Determine the (x, y) coordinate at the center of the cell enclosing the given text.  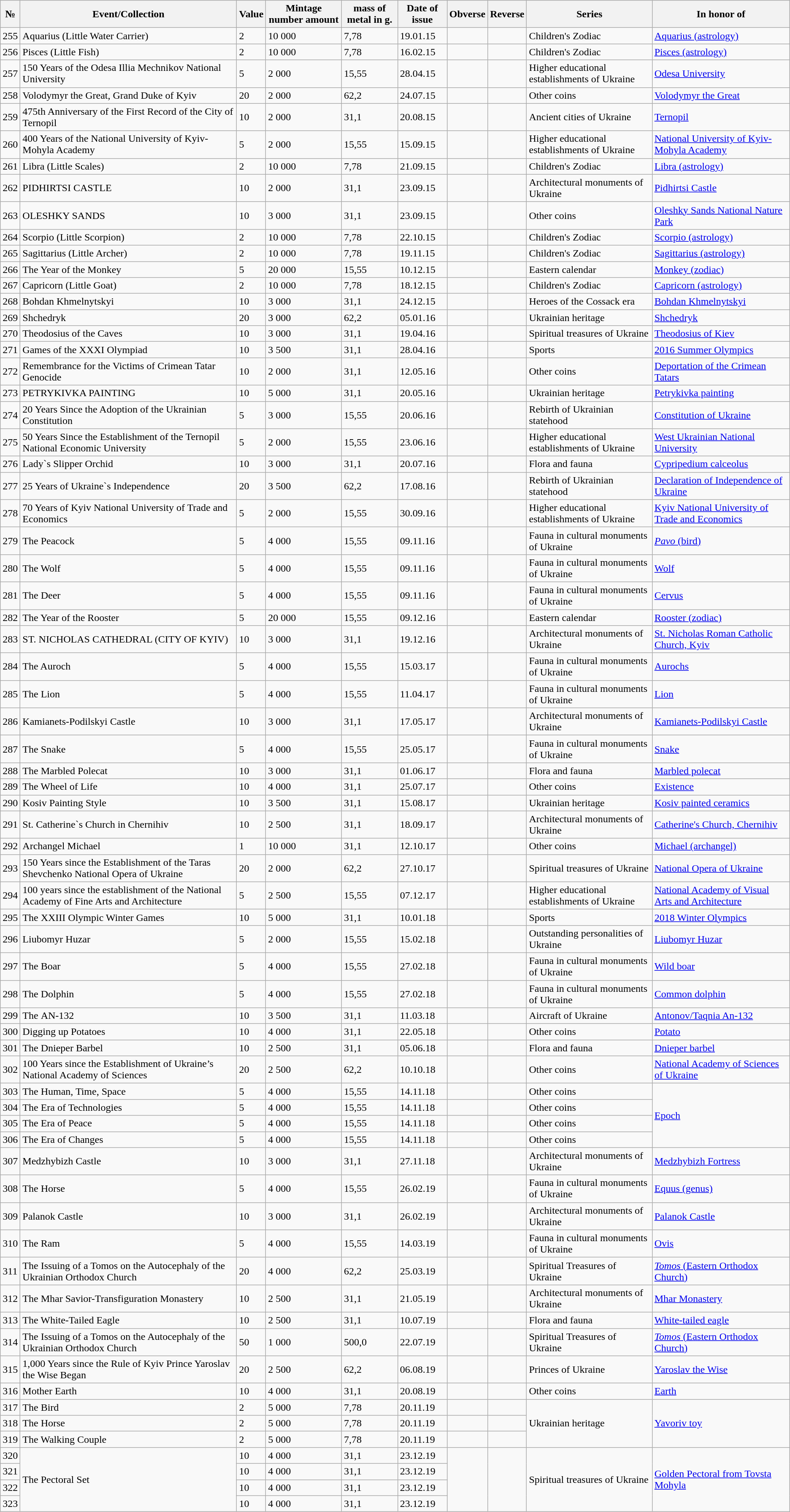
Medzhybizh Castle (128, 1161)
24.07.15 (422, 95)
290 (10, 803)
264 (10, 237)
Oleshky Sands National Nature Park (721, 215)
11.03.18 (422, 1016)
Pavo (bird) (721, 541)
The Wolf (128, 568)
National Academy of Visual Arts and Architecture (721, 895)
Michael (archangel) (721, 846)
The Marbled Polecat (128, 771)
314 (10, 1342)
ST. NICHOLAS CATHEDRAL (CITY OF KYIV) (128, 640)
Yaroslav the Wise (721, 1369)
19.11.15 (422, 253)
2018 Winter Olympics (721, 917)
The Era of Technologies (128, 1107)
Ancient cities of Ukraine (589, 117)
1,000 Years since the Rule of Kyiv Prince Yaroslav the Wise Began (128, 1369)
279 (10, 541)
12.05.16 (422, 371)
18.09.17 (422, 824)
20.07.16 (422, 464)
317 (10, 1407)
304 (10, 1107)
Dnieper barbel (721, 1048)
Pisces (astrology) (721, 52)
The Ram (128, 1244)
Common dolphin (721, 994)
24.12.15 (422, 302)
The Human, Time, Space (128, 1091)
Scorpio (Little Scorpion) (128, 237)
Date of issue (422, 14)
Equus (genus) (721, 1189)
297 (10, 966)
310 (10, 1244)
20 Years Since the Adoption of the Ukrainian Constitution (128, 415)
295 (10, 917)
OLESHKY SANDS (128, 215)
286 (10, 721)
Libra (astrology) (721, 166)
Kosiv Painting Style (128, 803)
303 (10, 1091)
Remembrance for the Victims of Crimean Tatar Genocide (128, 371)
Cypripedium calceolus (721, 464)
Libra (Little Scales) (128, 166)
14.03.19 (422, 1244)
306 (10, 1139)
Outstanding personalities of Ukraine (589, 939)
150 Years since the Establishment of the Taras Shevchenko National Opera of Ukraine (128, 868)
50 (252, 1342)
266 (10, 270)
National Opera of Ukraine (721, 868)
291 (10, 824)
281 (10, 596)
22.10.15 (422, 237)
White-tailed eagle (721, 1320)
257 (10, 73)
The White-Tailed Eagle (128, 1320)
258 (10, 95)
01.06.17 (422, 771)
Pidhirtsi Castle (721, 188)
25 Years of Ukraine`s Independence (128, 486)
285 (10, 694)
17.05.17 (422, 721)
Sagittarius (astrology) (721, 253)
Event/Collection (128, 14)
10.10.18 (422, 1070)
292 (10, 846)
309 (10, 1216)
300 (10, 1032)
Capricorn (Little Goat) (128, 286)
Games of the ХХХІ Olympiad (128, 350)
100 Years since the Establishment of Ukraine’s National Academy of Sciences (128, 1070)
The Era of Peace (128, 1123)
PIDHIRTSI CASTLE (128, 188)
National University of Kyiv-Mohyla Academy (721, 144)
11.04.17 (422, 694)
The Year of the Rooster (128, 617)
274 (10, 415)
70 Years of Kyiv National University of Trade and Economics (128, 513)
500,0 (370, 1342)
311 (10, 1271)
The Lion (128, 694)
10.12.15 (422, 270)
Kyiv National University of Trade and Economics (721, 513)
The Boar (128, 966)
Earth (721, 1391)
mass of metal in g. (370, 14)
The Bird (128, 1407)
The Walking Couple (128, 1439)
The Peacock (128, 541)
287 (10, 749)
268 (10, 302)
Heroes of the Cossack era (589, 302)
30.09.16 (422, 513)
293 (10, 868)
19.04.16 (422, 334)
Marbled polecat (721, 771)
Digging up Potatoes (128, 1032)
313 (10, 1320)
Scorpio (astrology) (721, 237)
27.10.17 (422, 868)
Medzhybizh Fortress (721, 1161)
Series (589, 14)
West Ukrainian National University (721, 442)
The Auroch (128, 667)
475th Anniversary of the First Record of the City of Ternopil (128, 117)
269 (10, 318)
280 (10, 568)
09.12.16 (422, 617)
The Wheel of Life (128, 787)
15.02.18 (422, 939)
255 (10, 36)
Mintage number amount (304, 14)
Antonov/Taqnia An-132 (721, 1016)
Existence (721, 787)
267 (10, 286)
318 (10, 1423)
28.04.15 (422, 73)
Pisces (Little Fish) (128, 52)
Deportation of the Crimean Tatars (721, 371)
20.08.19 (422, 1391)
282 (10, 617)
308 (10, 1189)
The ХХІІІ Olympic Winter Games (128, 917)
№ (10, 14)
256 (10, 52)
19.12.16 (422, 640)
National Academy of Sciences of Ukraine (721, 1070)
25.07.17 (422, 787)
In honor of (721, 14)
296 (10, 939)
PETRYKIVKA PAINTING (128, 393)
19.01.15 (422, 36)
263 (10, 215)
Ternopil (721, 117)
Mother Earth (128, 1391)
270 (10, 334)
Rooster (zodiac) (721, 617)
Cervus (721, 596)
322 (10, 1488)
276 (10, 464)
16.02.15 (422, 52)
27.11.18 (422, 1161)
299 (10, 1016)
25.03.19 (422, 1271)
St. Nicholas Roman Catholic Church, Kyiv (721, 640)
400 Years of the National University of Kyiv-Mohyla Academy (128, 144)
25.05.17 (422, 749)
The Year of the Monkey (128, 270)
07.12.17 (422, 895)
Golden Pectoral from Tovsta Mohyla (721, 1480)
The Era of Changes (128, 1139)
Obverse (467, 14)
10.07.19 (422, 1320)
21.09.15 (422, 166)
Theodosius of the Caves (128, 334)
23.06.16 (422, 442)
The Dnieper Barbel (128, 1048)
12.10.17 (422, 846)
100 years since the establishment of the National Academy of Fine Arts and Architecture (128, 895)
Monkey (zodiac) (721, 270)
The Deer (128, 596)
20.06.16 (422, 415)
Catherine's Church, Chernihiv (721, 824)
Aquarius (Little Water Carrier) (128, 36)
260 (10, 144)
Snake (721, 749)
150 Years of the Odesa Illia Mechnikov National University (128, 73)
261 (10, 166)
15.08.17 (422, 803)
Aircraft of Ukraine (589, 1016)
321 (10, 1471)
Capricorn (astrology) (721, 286)
283 (10, 640)
Epoch (721, 1115)
The Pectoral Set (128, 1480)
The Snake (128, 749)
1 000 (304, 1342)
20.08.15 (422, 117)
323 (10, 1504)
305 (10, 1123)
22.05.18 (422, 1032)
319 (10, 1439)
10.01.18 (422, 917)
Constitution of Ukraine (721, 415)
20.05.16 (422, 393)
Theodosius of Kiev (721, 334)
17.08.16 (422, 486)
289 (10, 787)
302 (10, 1070)
278 (10, 513)
2016 Summer Olympics (721, 350)
Mhar Monastery (721, 1299)
275 (10, 442)
Petrykivka painting (721, 393)
265 (10, 253)
St. Catherine`s Church in Chernihiv (128, 824)
Archangel Michael (128, 846)
Wolf (721, 568)
05.01.16 (422, 318)
294 (10, 895)
271 (10, 350)
284 (10, 667)
277 (10, 486)
315 (10, 1369)
273 (10, 393)
307 (10, 1161)
Lion (721, 694)
Lady`s Slipper Orchid (128, 464)
259 (10, 117)
28.04.16 (422, 350)
Declaration of Independence of Ukraine (721, 486)
320 (10, 1455)
1 (252, 846)
The Dolphin (128, 994)
Volodymyr the Great, Grand Duke of Kyiv (128, 95)
272 (10, 371)
The Mhar Savior-Transfiguration Monastery (128, 1299)
50 Years Since the Establishment of the Ternopil National Economic University (128, 442)
Reverse (507, 14)
288 (10, 771)
Wild boar (721, 966)
18.12.15 (422, 286)
262 (10, 188)
22.07.19 (422, 1342)
15.03.17 (422, 667)
Kosiv painted ceramics (721, 803)
Potato (721, 1032)
21.05.19 (422, 1299)
15.09.15 (422, 144)
Aquarius (astrology) (721, 36)
The АN-132 (128, 1016)
Value (252, 14)
06.08.19 (422, 1369)
Odesa University (721, 73)
Princes of Ukraine (589, 1369)
301 (10, 1048)
05.06.18 (422, 1048)
316 (10, 1391)
312 (10, 1299)
Volodymyr the Great (721, 95)
Ovis (721, 1244)
Sagittarius (Little Archer) (128, 253)
Yavoriv toy (721, 1423)
Aurochs (721, 667)
298 (10, 994)
